Extract the (x, y) coordinate from the center of the cell holding the provided text.  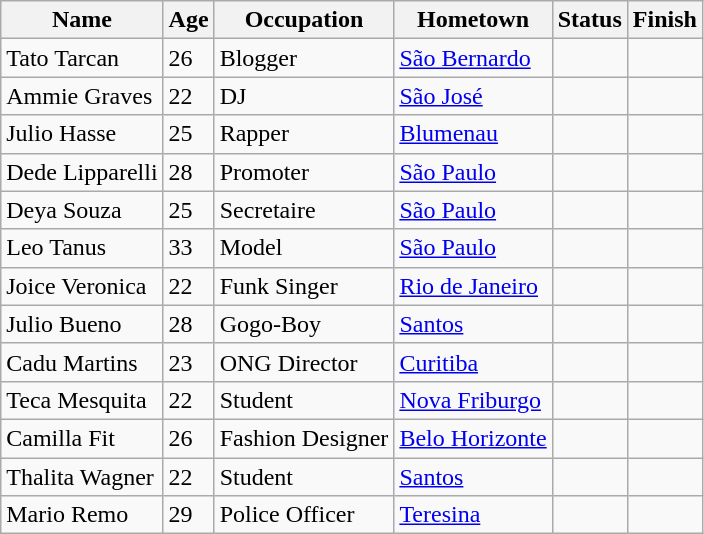
Age (188, 20)
Occupation (304, 20)
Mario Remo (82, 515)
DJ (304, 96)
Blumenau (473, 134)
Funk Singer (304, 286)
Secretaire (304, 210)
Blogger (304, 58)
Nova Friburgo (473, 400)
Teresina (473, 515)
Model (304, 248)
ONG Director (304, 362)
Police Officer (304, 515)
Rio de Janeiro (473, 286)
Promoter (304, 172)
Tato Tarcan (82, 58)
Belo Horizonte (473, 438)
Finish (664, 20)
Joice Veronica (82, 286)
Leo Tanus (82, 248)
Hometown (473, 20)
Gogo-Boy (304, 324)
Camilla Fit (82, 438)
23 (188, 362)
Status (590, 20)
São José (473, 96)
Rapper (304, 134)
Cadu Martins (82, 362)
Ammie Graves (82, 96)
Curitiba (473, 362)
Julio Bueno (82, 324)
Fashion Designer (304, 438)
São Bernardo (473, 58)
Dede Lipparelli (82, 172)
Name (82, 20)
29 (188, 515)
33 (188, 248)
Teca Mesquita (82, 400)
Julio Hasse (82, 134)
Thalita Wagner (82, 477)
Deya Souza (82, 210)
